Find where the given text appears and provide that cell's center as (X, Y) coordinate. 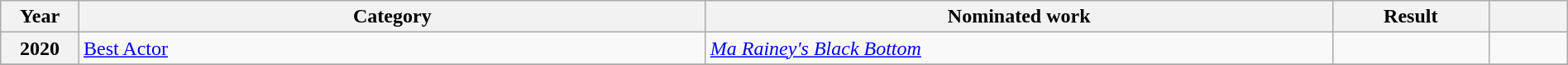
Result (1411, 17)
2020 (40, 48)
Ma Rainey's Black Bottom (1019, 48)
Category (392, 17)
Best Actor (392, 48)
Year (40, 17)
Nominated work (1019, 17)
